Detect which cell encompasses the target text, then output its [x, y] center coordinate. 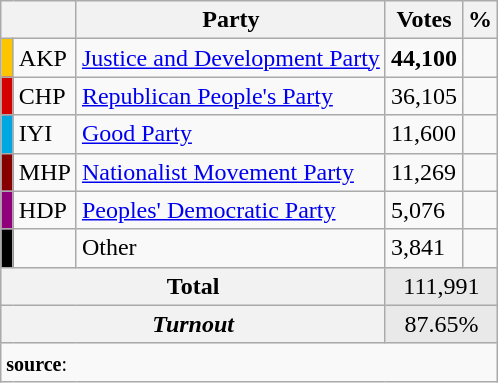
Party [230, 20]
44,100 [424, 58]
111,991 [441, 286]
11,600 [424, 134]
Total [194, 286]
36,105 [424, 96]
Nationalist Movement Party [230, 172]
Peoples' Democratic Party [230, 210]
IYI [44, 134]
Good Party [230, 134]
Turnout [194, 324]
Other [230, 248]
HDP [44, 210]
MHP [44, 172]
Votes [424, 20]
CHP [44, 96]
5,076 [424, 210]
source: [250, 362]
3,841 [424, 248]
AKP [44, 58]
87.65% [441, 324]
Justice and Development Party [230, 58]
11,269 [424, 172]
% [480, 20]
Republican People's Party [230, 96]
